Search for the cell housing the specified text and yield its (x, y) center coordinate. 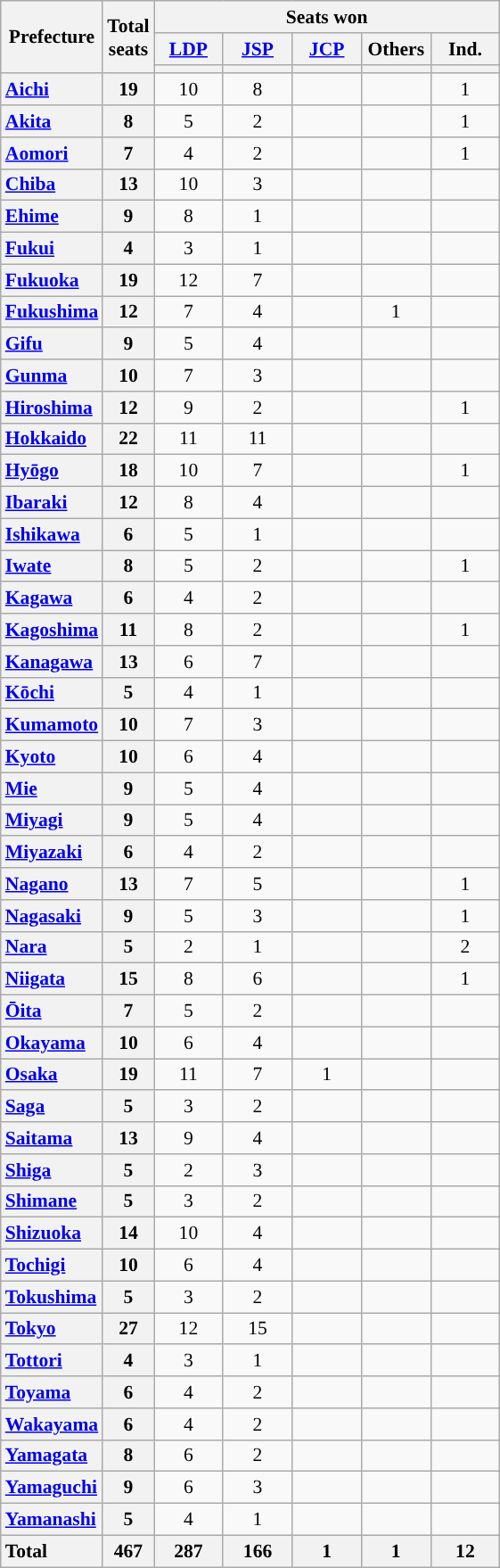
Toyama (52, 1392)
Tochigi (52, 1266)
Hiroshima (52, 408)
Fukuoka (52, 280)
Prefecture (52, 37)
166 (258, 1551)
22 (128, 439)
Mie (52, 788)
Yamagata (52, 1456)
Nagano (52, 884)
Gunma (52, 375)
Kyoto (52, 757)
LDP (189, 49)
Ibaraki (52, 503)
Akita (52, 121)
Kagawa (52, 598)
Miyazaki (52, 853)
Chiba (52, 185)
Hokkaido (52, 439)
Gifu (52, 344)
Kanagawa (52, 662)
18 (128, 471)
Yamanashi (52, 1520)
287 (189, 1551)
Shimane (52, 1201)
Miyagi (52, 821)
Kumamoto (52, 725)
Fukui (52, 249)
Niigata (52, 979)
Yamaguchi (52, 1488)
JCP (327, 49)
Ishikawa (52, 534)
Others (396, 49)
Ōita (52, 1011)
Nara (52, 947)
Aichi (52, 90)
Ehime (52, 217)
27 (128, 1329)
Okayama (52, 1043)
Kōchi (52, 693)
Shiga (52, 1170)
Hyōgo (52, 471)
Seats won (327, 17)
Tottori (52, 1361)
Shizuoka (52, 1234)
Total (52, 1551)
Tokyo (52, 1329)
Aomori (52, 153)
Saitama (52, 1138)
Ind. (465, 49)
Osaka (52, 1075)
Kagoshima (52, 630)
Iwate (52, 566)
14 (128, 1234)
JSP (258, 49)
Tokushima (52, 1297)
Wakayama (52, 1424)
467 (128, 1551)
Nagasaki (52, 916)
Saga (52, 1107)
Totalseats (128, 37)
Fukushima (52, 312)
